Scan for the cell matching the given text and deliver its (X, Y) coordinate at center. 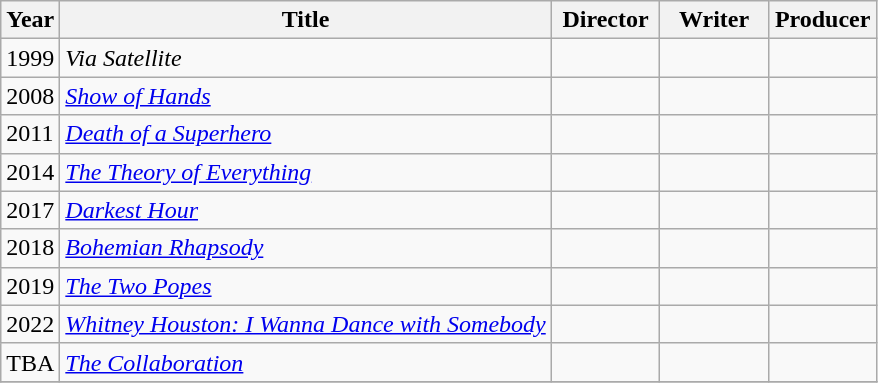
Show of Hands (306, 96)
TBA (30, 362)
Director (606, 20)
Death of a Superhero (306, 134)
2011 (30, 134)
2018 (30, 248)
Producer (822, 20)
Year (30, 20)
2017 (30, 210)
The Collaboration (306, 362)
Whitney Houston: I Wanna Dance with Somebody (306, 324)
Writer (714, 20)
1999 (30, 58)
2019 (30, 286)
2014 (30, 172)
2008 (30, 96)
Bohemian Rhapsody (306, 248)
The Two Popes (306, 286)
The Theory of Everything (306, 172)
2022 (30, 324)
Via Satellite (306, 58)
Darkest Hour (306, 210)
Title (306, 20)
